Output the [x, y] coordinate of the center of the cell containing the given text.  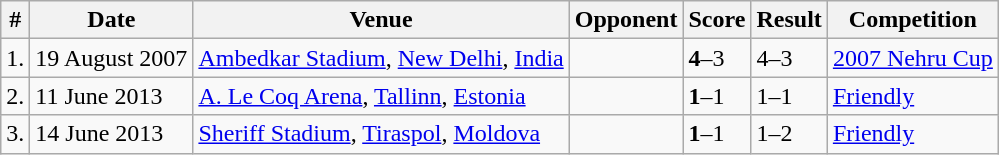
A. Le Coq Arena, Tallinn, Estonia [381, 96]
3. [16, 134]
# [16, 20]
1. [16, 58]
Result [789, 20]
1–2 [789, 134]
Sheriff Stadium, Tiraspol, Moldova [381, 134]
Date [112, 20]
Venue [381, 20]
19 August 2007 [112, 58]
2007 Nehru Cup [912, 58]
11 June 2013 [112, 96]
Opponent [626, 20]
2. [16, 96]
Ambedkar Stadium, New Delhi, India [381, 58]
Score [717, 20]
Competition [912, 20]
14 June 2013 [112, 134]
